Provide the [x, y] coordinate of the cell's center where the given text is located.  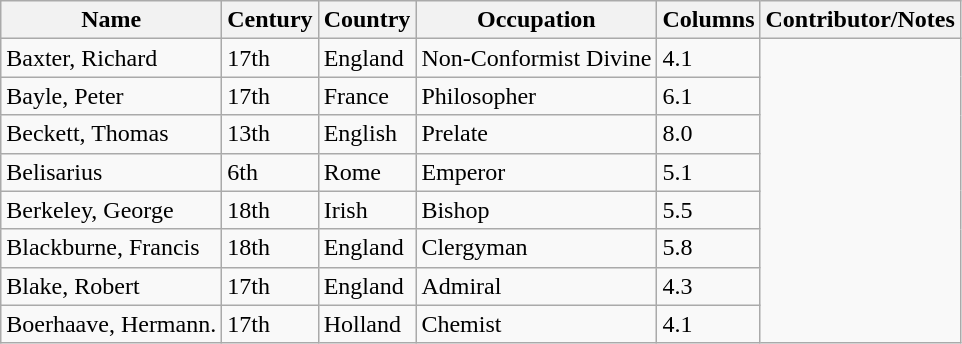
Belisarius [112, 172]
Bayle, Peter [112, 96]
8.0 [708, 134]
Prelate [536, 134]
Contributor/Notes [860, 20]
Century [270, 20]
6th [270, 172]
Baxter, Richard [112, 58]
Admiral [536, 286]
Blackburne, Francis [112, 248]
Berkeley, George [112, 210]
Rome [367, 172]
4.3 [708, 286]
Emperor [536, 172]
Columns [708, 20]
France [367, 96]
Chemist [536, 324]
13th [270, 134]
5.5 [708, 210]
Beckett, Thomas [112, 134]
Non-Conformist Divine [536, 58]
Holland [367, 324]
Philosopher [536, 96]
Name [112, 20]
Blake, Robert [112, 286]
Irish [367, 210]
Bishop [536, 210]
5.8 [708, 248]
Clergyman [536, 248]
Occupation [536, 20]
6.1 [708, 96]
5.1 [708, 172]
English [367, 134]
Boerhaave, Hermann. [112, 324]
Country [367, 20]
